Output the [X, Y] coordinate of the center of the cell containing the given text.  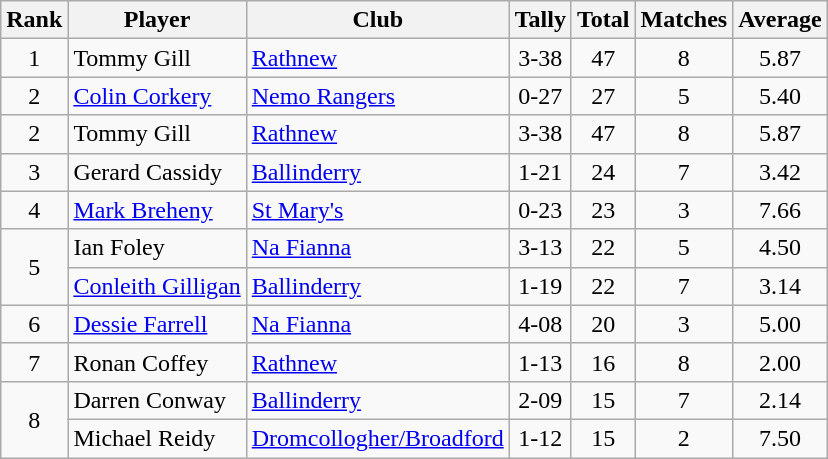
Dromcollogher/Broadford [378, 438]
2-09 [540, 400]
Mark Breheny [157, 210]
Darren Conway [157, 400]
0-23 [540, 210]
Colin Corkery [157, 96]
5.40 [780, 96]
Dessie Farrell [157, 324]
1-21 [540, 172]
1-19 [540, 286]
7.50 [780, 438]
3-13 [540, 248]
Matches [684, 20]
23 [603, 210]
Gerard Cassidy [157, 172]
Rank [34, 20]
1-13 [540, 362]
2.00 [780, 362]
4.50 [780, 248]
0-27 [540, 96]
Ian Foley [157, 248]
Nemo Rangers [378, 96]
24 [603, 172]
16 [603, 362]
1 [34, 58]
27 [603, 96]
6 [34, 324]
3.42 [780, 172]
St Mary's [378, 210]
Tally [540, 20]
4-08 [540, 324]
Total [603, 20]
2.14 [780, 400]
Player [157, 20]
4 [34, 210]
3.14 [780, 286]
5.00 [780, 324]
1-12 [540, 438]
7.66 [780, 210]
Average [780, 20]
Ronan Coffey [157, 362]
Michael Reidy [157, 438]
Conleith Gilligan [157, 286]
20 [603, 324]
Club [378, 20]
